Return [X, Y] of the center of cell containing provided text 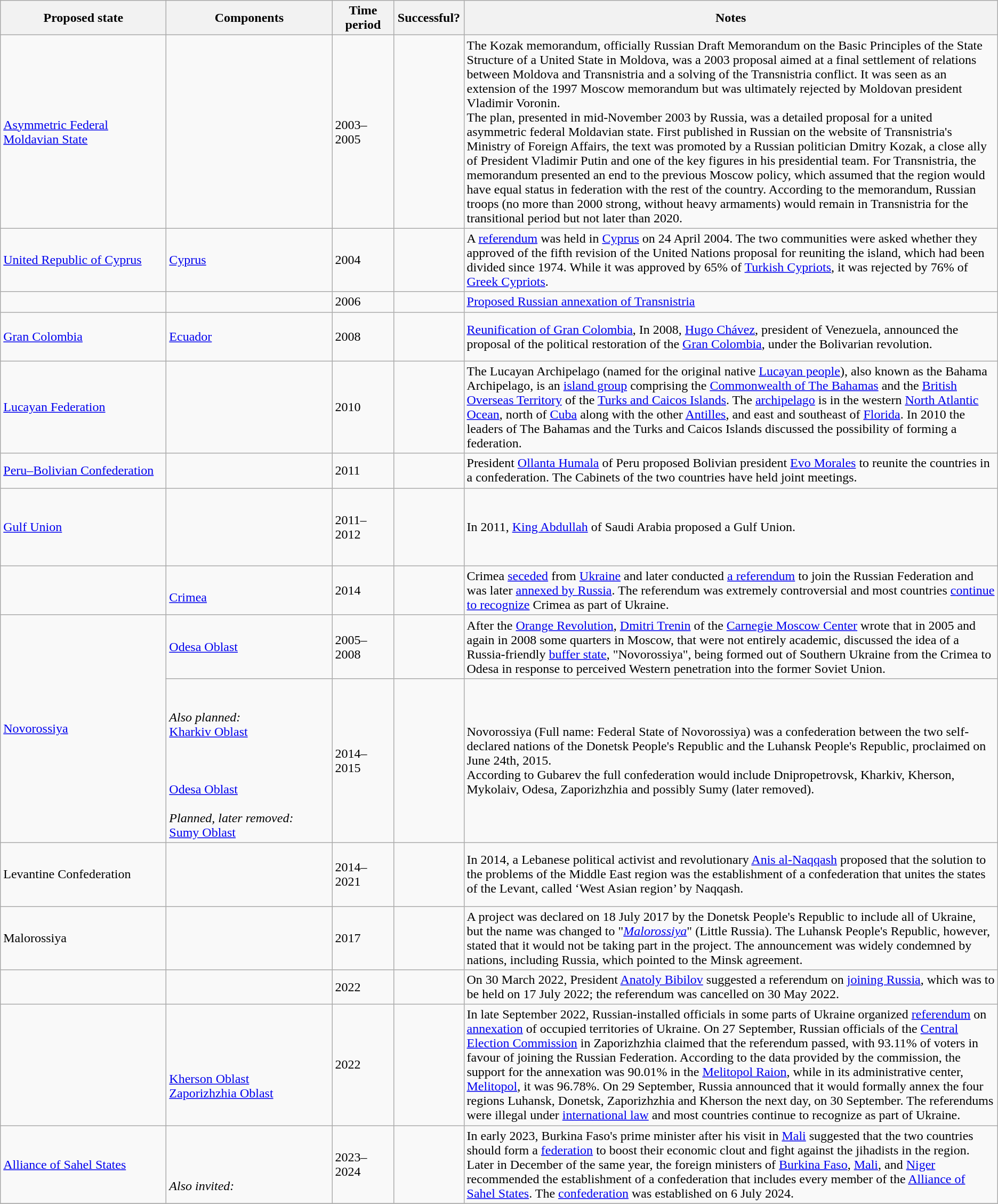
Malorossiya [83, 938]
Components [249, 18]
2017 [363, 938]
Levantine Confederation [83, 874]
Crimea [249, 590]
Notes [730, 18]
Asymmetric Federal Moldavian State [83, 132]
2006 [363, 302]
Also planned:Kharkiv Oblast Odesa OblastPlanned, later removed: Sumy Oblast [249, 760]
Peru–Bolivian Confederation [83, 470]
Successful? [429, 18]
Lucayan Federation [83, 407]
2011–2012 [363, 527]
Ecuador [249, 336]
2014 [363, 590]
Proposed Russian annexation of Transnistria [730, 302]
Gran Colombia [83, 336]
Proposed state [83, 18]
2008 [363, 336]
2014–2021 [363, 874]
Alliance of Sahel States [83, 1165]
Kherson Oblast Zaporizhzhia Oblast [249, 1065]
In 2011, King Abdullah of Saudi Arabia proposed a Gulf Union. [730, 527]
2005–2008 [363, 646]
Time period [363, 18]
2004 [363, 260]
Cyprus [249, 260]
Odesa Oblast [249, 646]
2023–2024 [363, 1165]
2011 [363, 470]
Novorossiya [83, 728]
2014–2015 [363, 760]
United Republic of Cyprus [83, 260]
2003–2005 [363, 132]
Also invited: [249, 1165]
2010 [363, 407]
Gulf Union [83, 527]
